Scan for the cell matching the given text and deliver its (x, y) coordinate at center. 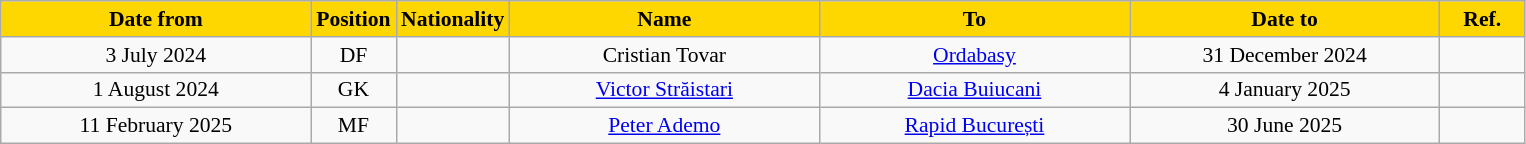
30 June 2025 (1285, 126)
Victor Străistari (664, 90)
11 February 2025 (156, 126)
Date to (1285, 19)
Cristian Tovar (664, 55)
Name (664, 19)
4 January 2025 (1285, 90)
DF (354, 55)
31 December 2024 (1285, 55)
3 July 2024 (156, 55)
Position (354, 19)
To (974, 19)
MF (354, 126)
Dacia Buiucani (974, 90)
GK (354, 90)
Ordabasy (974, 55)
Date from (156, 19)
Peter Ademo (664, 126)
Rapid București (974, 126)
Nationality (452, 19)
Ref. (1482, 19)
1 August 2024 (156, 90)
